Determine the [X, Y] coordinate at the center of the cell enclosing the given text.  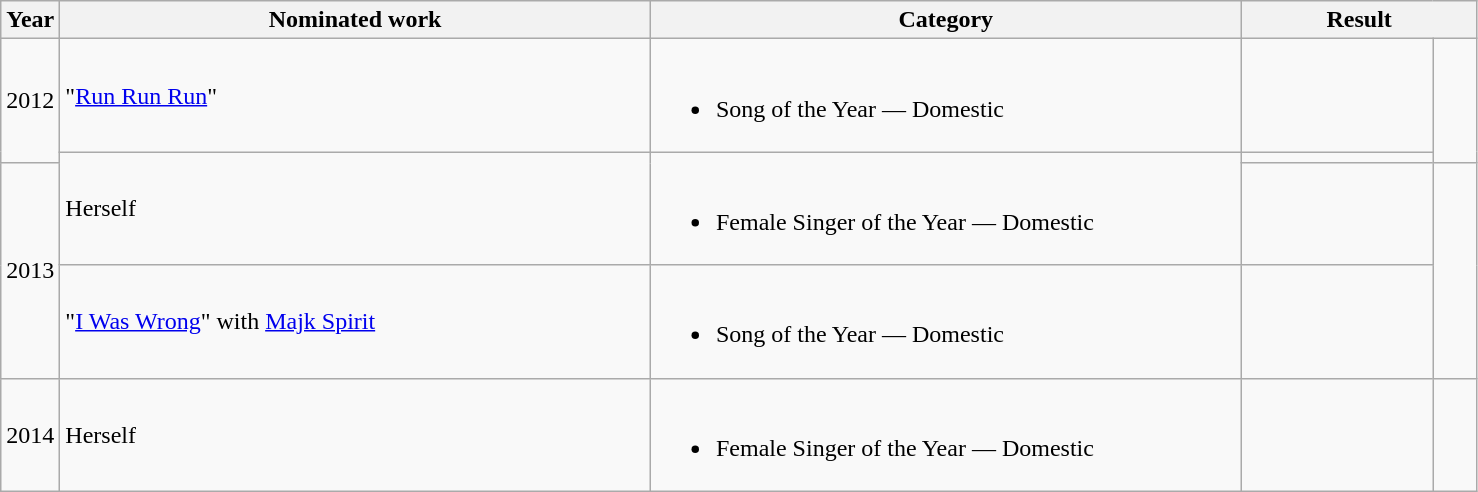
2013 [30, 270]
"I Was Wrong" with Majk Spirit [356, 322]
Year [30, 20]
Result [1359, 20]
2012 [30, 101]
Nominated work [356, 20]
2014 [30, 434]
"Run Run Run" [356, 96]
Category [946, 20]
